Capture the cell that displays the provided text and extract its (x, y) central coordinate. 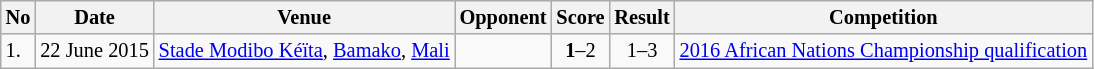
Venue (304, 17)
Result (642, 17)
No (18, 17)
2016 African Nations Championship qualification (884, 51)
Stade Modibo Kéïta, Bamako, Mali (304, 51)
Score (580, 17)
1. (18, 51)
1–3 (642, 51)
Date (94, 17)
Opponent (504, 17)
1–2 (580, 51)
Competition (884, 17)
22 June 2015 (94, 51)
